Output the (X, Y) coordinate of the center of the cell containing the given text.  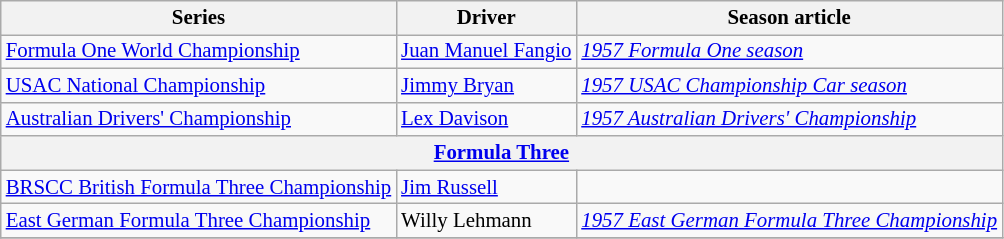
Driver (486, 18)
Willy Lehmann (486, 221)
BRSCC British Formula Three Championship (198, 187)
East German Formula Three Championship (198, 221)
Season article (789, 18)
1957 Australian Drivers' Championship (789, 119)
1957 East German Formula Three Championship (789, 221)
Series (198, 18)
1957 Formula One season (789, 51)
Formula Three (502, 153)
1957 USAC Championship Car season (789, 85)
Formula One World Championship (198, 51)
Juan Manuel Fangio (486, 51)
USAC National Championship (198, 85)
Lex Davison (486, 119)
Jimmy Bryan (486, 85)
Australian Drivers' Championship (198, 119)
Jim Russell (486, 187)
